Provide the (X, Y) coordinate of the cell's center where the given text is located.  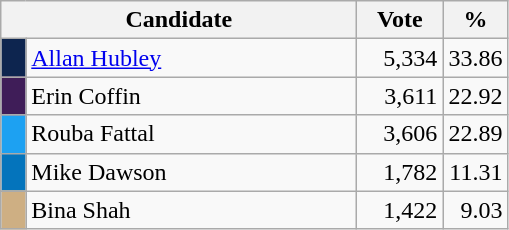
1,422 (400, 210)
5,334 (400, 58)
1,782 (400, 172)
3,611 (400, 96)
Rouba Fattal (192, 134)
33.86 (476, 58)
11.31 (476, 172)
Mike Dawson (192, 172)
Allan Hubley (192, 58)
Bina Shah (192, 210)
Candidate (179, 20)
22.89 (476, 134)
9.03 (476, 210)
Vote (400, 20)
22.92 (476, 96)
Erin Coffin (192, 96)
3,606 (400, 134)
% (476, 20)
